Return (X, Y) of the center of cell containing provided text 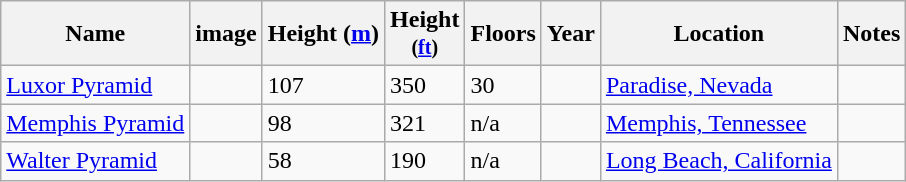
Floors (503, 34)
Name (96, 34)
98 (323, 123)
Year (570, 34)
Height(ft) (425, 34)
30 (503, 85)
image (226, 34)
Long Beach, California (718, 161)
Memphis, Tennessee (718, 123)
107 (323, 85)
321 (425, 123)
190 (425, 161)
58 (323, 161)
Height (m) (323, 34)
Notes (871, 34)
Memphis Pyramid (96, 123)
Luxor Pyramid (96, 85)
Location (718, 34)
Paradise, Nevada (718, 85)
350 (425, 85)
Walter Pyramid (96, 161)
